Extract the (X, Y) coordinate from the center of the cell holding the provided text.  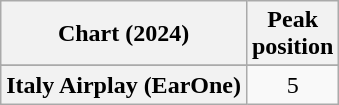
Peakposition (292, 34)
Chart (2024) (124, 34)
5 (292, 85)
Italy Airplay (EarOne) (124, 85)
